Return the (X, Y) coordinate for the center point of the cell that contains the specified text.  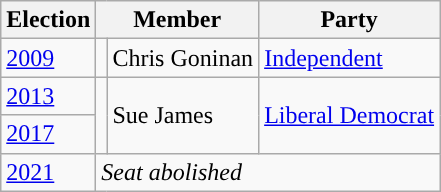
Member (178, 20)
Seat abolished (268, 172)
Independent (350, 58)
Election (48, 20)
Sue James (183, 115)
2009 (48, 58)
Party (350, 20)
Liberal Democrat (350, 115)
2021 (48, 172)
2013 (48, 96)
Chris Goninan (183, 58)
2017 (48, 134)
